Search for the cell housing the specified text and yield its (X, Y) center coordinate. 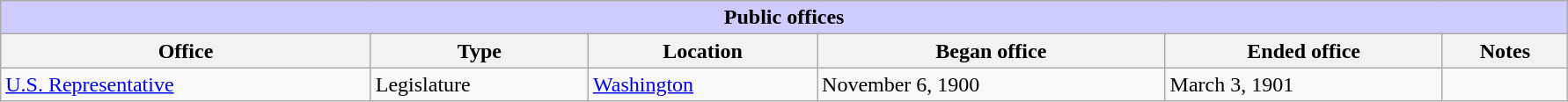
Type (479, 51)
Office (186, 51)
March 3, 1901 (1304, 84)
U.S. Representative (186, 84)
November 6, 1900 (992, 84)
Washington (703, 84)
Notes (1505, 51)
Public offices (785, 18)
Ended office (1304, 51)
Location (703, 51)
Legislature (479, 84)
Began office (992, 51)
